Return the [x, y] coordinate for the center point of the cell that contains the specified text.  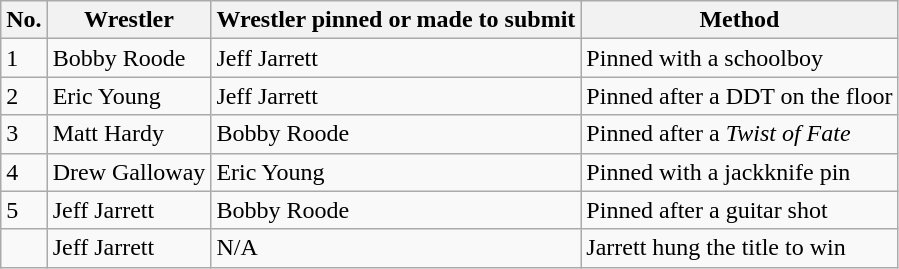
Pinned with a schoolboy [740, 58]
3 [24, 134]
Pinned after a DDT on the floor [740, 96]
1 [24, 58]
No. [24, 20]
4 [24, 172]
Drew Galloway [129, 172]
N/A [396, 248]
Pinned after a guitar shot [740, 210]
Wrestler [129, 20]
5 [24, 210]
Matt Hardy [129, 134]
Wrestler pinned or made to submit [396, 20]
2 [24, 96]
Pinned after a Twist of Fate [740, 134]
Pinned with a jackknife pin [740, 172]
Method [740, 20]
Jarrett hung the title to win [740, 248]
